For the text-containing cell, return its midpoint in [X, Y] coordinate format. 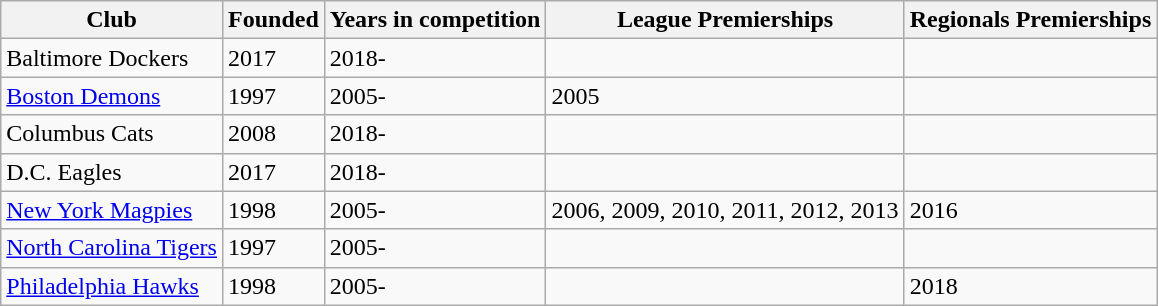
D.C. Eagles [112, 172]
Philadelphia Hawks [112, 286]
League Premierships [725, 20]
Club [112, 20]
2016 [1030, 210]
North Carolina Tigers [112, 248]
Boston Demons [112, 96]
Regionals Premierships [1030, 20]
2006, 2009, 2010, 2011, 2012, 2013 [725, 210]
Columbus Cats [112, 134]
Founded [273, 20]
2018 [1030, 286]
Years in competition [435, 20]
New York Magpies [112, 210]
Baltimore Dockers [112, 58]
2008 [273, 134]
2005 [725, 96]
